For the text-containing cell, return its midpoint in [x, y] coordinate format. 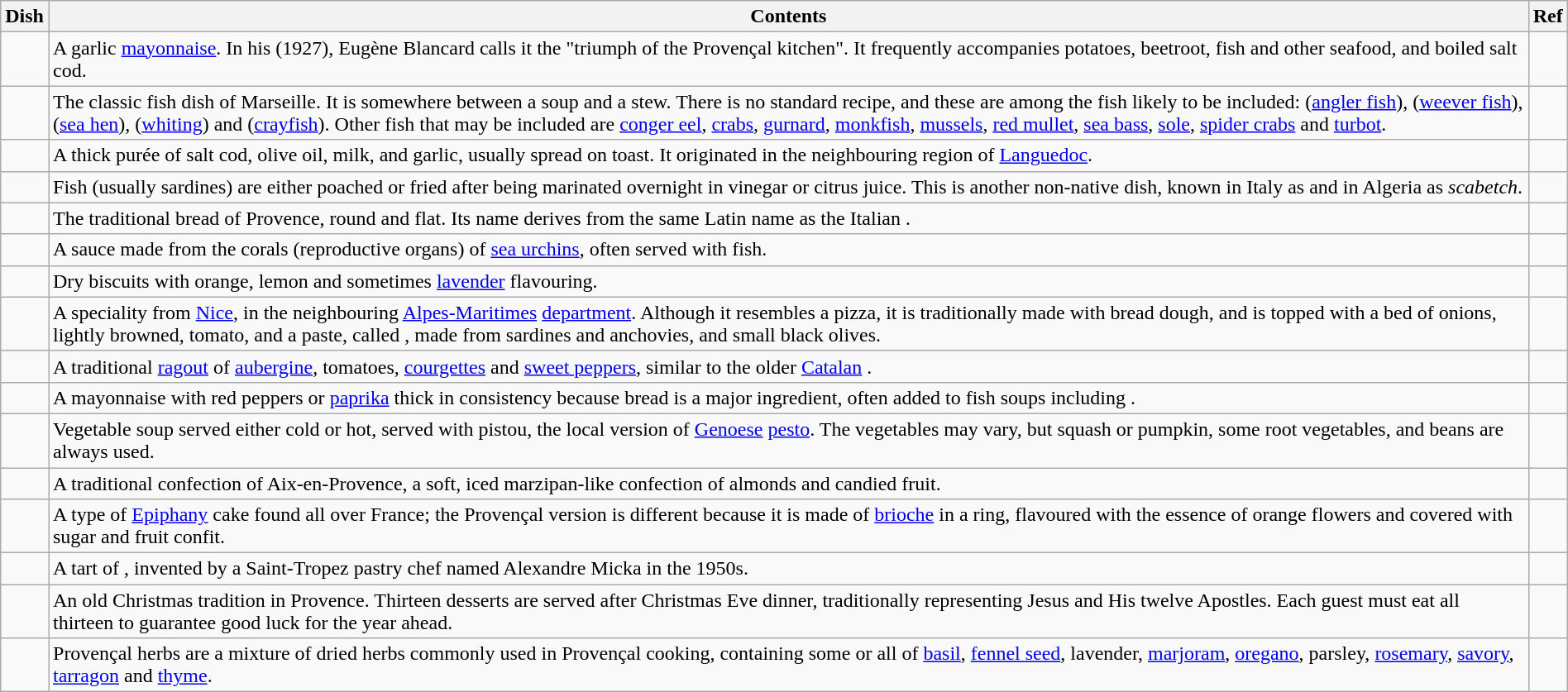
A traditional ragout of aubergine, tomatoes, courgettes and sweet peppers, similar to the older Catalan . [788, 366]
A tart of , invented by a Saint-Tropez pastry chef named Alexandre Micka in the 1950s. [788, 569]
The traditional bread of Provence, round and flat. Its name derives from the same Latin name as the Italian . [788, 218]
Dish [25, 17]
Dry biscuits with orange, lemon and sometimes lavender flavouring. [788, 281]
A mayonnaise with red peppers or paprika thick in consistency because bread is a major ingredient, often added to fish soups including . [788, 398]
A traditional confection of Aix-en-Provence, a soft, iced marzipan-like confection of almonds and candied fruit. [788, 484]
A sauce made from the corals (reproductive organs) of sea urchins, often served with fish. [788, 250]
A thick purée of salt cod, olive oil, milk, and garlic, usually spread on toast. It originated in the neighbouring region of Languedoc. [788, 155]
Contents [788, 17]
Ref [1548, 17]
